For the text-containing cell, return its midpoint in [x, y] coordinate format. 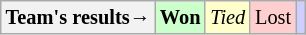
Lost [273, 17]
Tied [228, 17]
Team's results→ [78, 17]
Won [180, 17]
